Search for the cell housing the specified text and yield its [x, y] center coordinate. 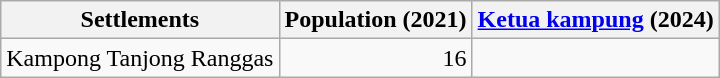
16 [376, 58]
Ketua kampung (2024) [596, 20]
Population (2021) [376, 20]
Kampong Tanjong Ranggas [140, 58]
Settlements [140, 20]
